Detect which cell encompasses the target text, then output its (x, y) center coordinate. 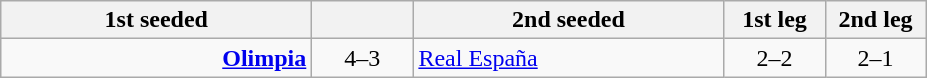
Olimpia (156, 58)
1st leg (774, 20)
4–3 (362, 58)
2–2 (774, 58)
Real España (568, 58)
2nd seeded (568, 20)
2nd leg (876, 20)
2–1 (876, 58)
1st seeded (156, 20)
